Locate the cell with the specified text and output its [X, Y] center coordinate. 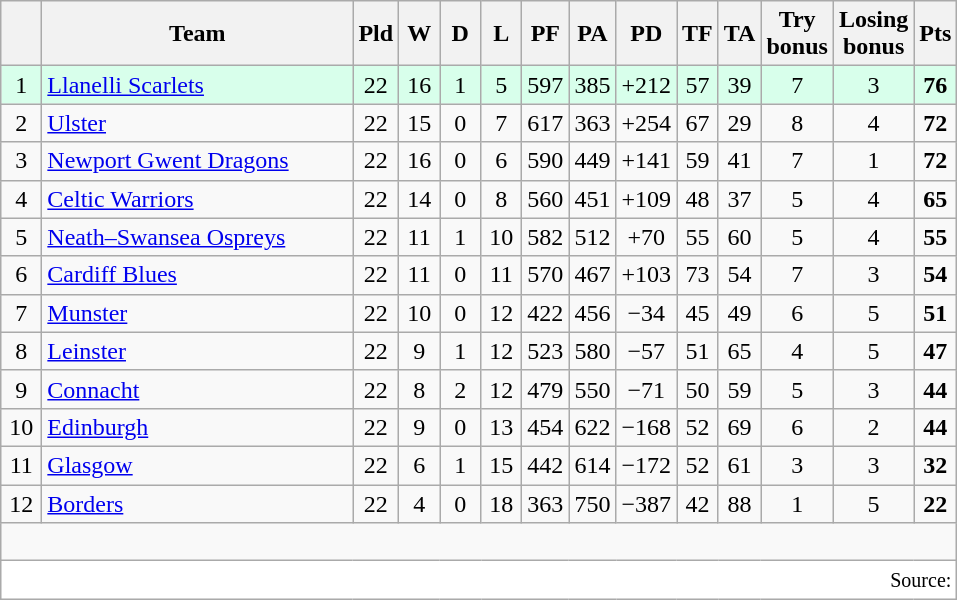
69 [740, 427]
45 [698, 313]
449 [592, 161]
TF [698, 34]
622 [592, 427]
PA [592, 34]
−57 [646, 351]
47 [936, 351]
−71 [646, 389]
76 [936, 85]
TA [740, 34]
Pts [936, 34]
32 [936, 465]
Edinburgh [198, 427]
Leinster [198, 351]
Neath–Swansea Ospreys [198, 237]
456 [592, 313]
Glasgow [198, 465]
Cardiff Blues [198, 275]
48 [698, 199]
−168 [646, 427]
39 [740, 85]
597 [546, 85]
523 [546, 351]
49 [740, 313]
Celtic Warriors [198, 199]
73 [698, 275]
PF [546, 34]
580 [592, 351]
582 [546, 237]
614 [592, 465]
Ulster [198, 123]
617 [546, 123]
Munster [198, 313]
88 [740, 503]
Team [198, 34]
Borders [198, 503]
+254 [646, 123]
590 [546, 161]
37 [740, 199]
Newport Gwent Dragons [198, 161]
Pld [376, 34]
+141 [646, 161]
Llanelli Scarlets [198, 85]
570 [546, 275]
512 [592, 237]
41 [740, 161]
454 [546, 427]
Try bonus [797, 34]
L [502, 34]
385 [592, 85]
14 [420, 199]
W [420, 34]
Source: [479, 580]
29 [740, 123]
550 [592, 389]
Connacht [198, 389]
D [460, 34]
422 [546, 313]
442 [546, 465]
+212 [646, 85]
13 [502, 427]
467 [592, 275]
57 [698, 85]
451 [592, 199]
50 [698, 389]
−34 [646, 313]
+103 [646, 275]
−387 [646, 503]
Losing bonus [873, 34]
61 [740, 465]
PD [646, 34]
750 [592, 503]
−172 [646, 465]
18 [502, 503]
+70 [646, 237]
67 [698, 123]
42 [698, 503]
+109 [646, 199]
479 [546, 389]
560 [546, 199]
60 [740, 237]
